Search for the cell housing the specified text and yield its (X, Y) center coordinate. 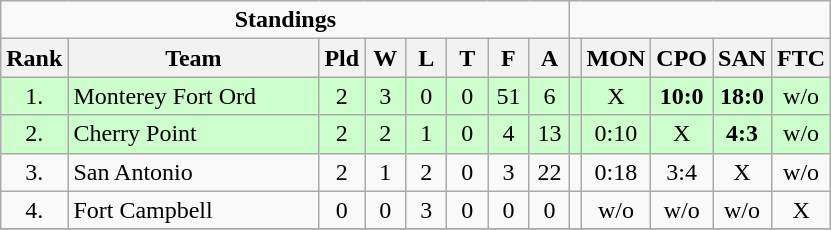
CPO (682, 58)
4 (508, 134)
Standings (286, 20)
13 (550, 134)
22 (550, 172)
4:3 (742, 134)
0:10 (616, 134)
T (468, 58)
3. (34, 172)
W (386, 58)
2. (34, 134)
FTC (802, 58)
Pld (342, 58)
6 (550, 96)
18:0 (742, 96)
Cherry Point (194, 134)
MON (616, 58)
3:4 (682, 172)
A (550, 58)
4. (34, 210)
Monterey Fort Ord (194, 96)
51 (508, 96)
Fort Campbell (194, 210)
F (508, 58)
SAN (742, 58)
1. (34, 96)
0:18 (616, 172)
L (426, 58)
Team (194, 58)
San Antonio (194, 172)
10:0 (682, 96)
Rank (34, 58)
